Extract the [x, y] coordinate from the center of the cell holding the provided text.  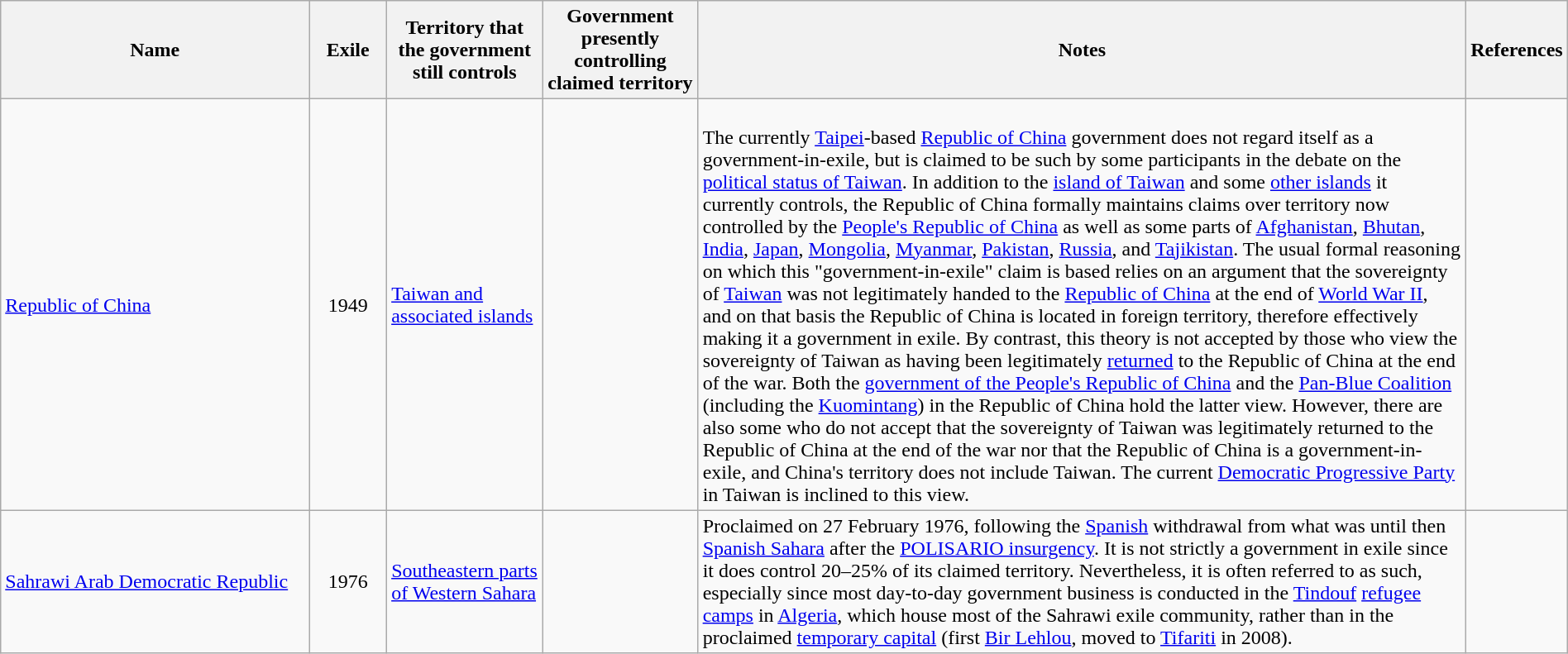
1949 [348, 304]
Sahrawi Arab Democratic Republic [155, 582]
1976 [348, 582]
Territory that the government still controls [465, 50]
Name [155, 50]
Government presently controlling claimed territory [620, 50]
Southeastern parts of Western Sahara [465, 582]
Exile [348, 50]
Republic of China [155, 304]
Notes [1082, 50]
Taiwan and associated islands [465, 304]
References [1517, 50]
